Capture the cell that displays the provided text and extract its [x, y] central coordinate. 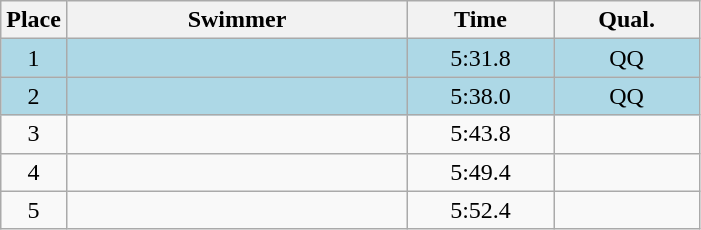
1 [34, 58]
Time [481, 20]
Swimmer [236, 20]
Qual. [627, 20]
5:38.0 [481, 96]
5:52.4 [481, 210]
Place [34, 20]
3 [34, 134]
5:43.8 [481, 134]
5:31.8 [481, 58]
5 [34, 210]
2 [34, 96]
4 [34, 172]
5:49.4 [481, 172]
